Search for the cell housing the specified text and yield its [X, Y] center coordinate. 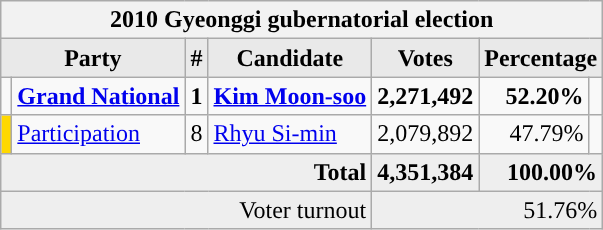
4,351,384 [426, 172]
2010 Gyeonggi gubernatorial election [302, 20]
Kim Moon-soo [290, 96]
2,079,892 [426, 134]
52.20% [534, 96]
100.00% [541, 172]
# [196, 58]
1 [196, 96]
51.76% [488, 210]
8 [196, 134]
Participation [98, 134]
Votes [426, 58]
Voter turnout [186, 210]
Party [93, 58]
47.79% [534, 134]
Percentage [541, 58]
2,271,492 [426, 96]
Rhyu Si-min [290, 134]
Total [186, 172]
Candidate [290, 58]
Grand National [98, 96]
